Locate the cell with the specified text and output its [X, Y] center coordinate. 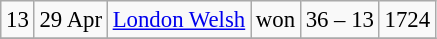
London Welsh [178, 20]
won [275, 20]
29 Apr [70, 20]
13 [18, 20]
1724 [407, 20]
36 – 13 [340, 20]
